Detect which cell encompasses the target text, then output its [X, Y] center coordinate. 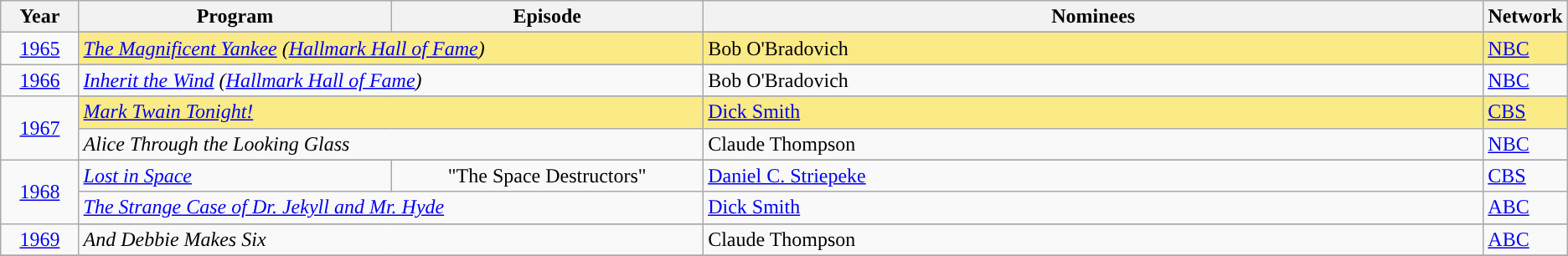
1966 [40, 80]
Lost in Space [235, 176]
1969 [40, 239]
"The Space Destructors" [548, 176]
1967 [40, 128]
1968 [40, 192]
1965 [40, 49]
Program [235, 17]
The Magnificent Yankee (Hallmark Hall of Fame) [391, 49]
Inherit the Wind (Hallmark Hall of Fame) [391, 80]
Network [1525, 17]
Alice Through the Looking Glass [391, 144]
And Debbie Makes Six [391, 239]
The Strange Case of Dr. Jekyll and Mr. Hyde [391, 207]
Nominees [1094, 17]
Mark Twain Tonight! [391, 112]
Episode [548, 17]
Year [40, 17]
Daniel C. Striepeke [1094, 176]
